Capture the cell that displays the provided text and extract its (x, y) central coordinate. 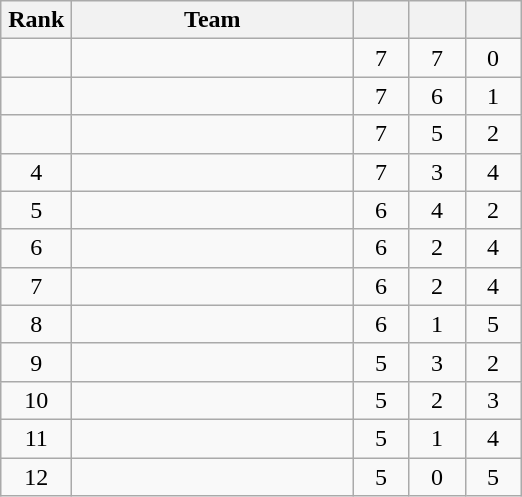
8 (36, 324)
9 (36, 362)
11 (36, 438)
Team (212, 20)
Rank (36, 20)
12 (36, 477)
10 (36, 400)
